Return the [x, y] coordinate for the center point of the cell that contains the specified text.  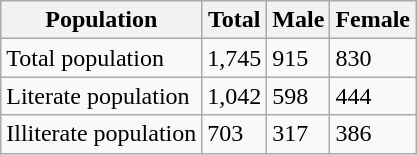
Literate population [102, 96]
Total population [102, 58]
Male [298, 20]
444 [373, 96]
915 [298, 58]
1,745 [234, 58]
Illiterate population [102, 134]
Total [234, 20]
386 [373, 134]
1,042 [234, 96]
317 [298, 134]
703 [234, 134]
830 [373, 58]
Population [102, 20]
Female [373, 20]
598 [298, 96]
